Find where the given text appears and provide that cell's center as (X, Y) coordinate. 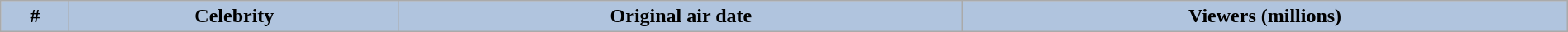
Original air date (681, 16)
Viewers (millions) (1265, 16)
Celebrity (235, 16)
# (35, 16)
